Pinpoint the cell where the given text exists, returning its (X, Y) midpoint coordinate. 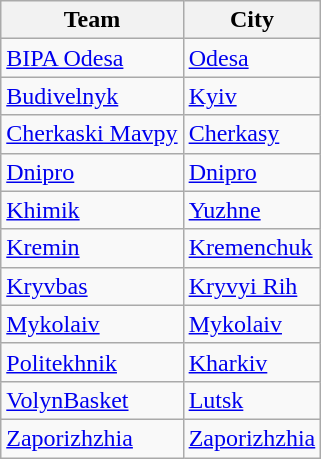
Politekhnik (92, 362)
Cherkaski Mavpy (92, 134)
Kremin (92, 248)
Kharkiv (252, 362)
Budivelnyk (92, 96)
Kremenchuk (252, 248)
Khimik (92, 210)
Kryvyi Rih (252, 286)
Yuzhne (252, 210)
Cherkasy (252, 134)
Kyiv (252, 96)
BIPA Odesa (92, 58)
Odesa (252, 58)
Lutsk (252, 400)
Team (92, 20)
Kryvbas (92, 286)
City (252, 20)
VolynBasket (92, 400)
